Detect which cell encompasses the target text, then output its [x, y] center coordinate. 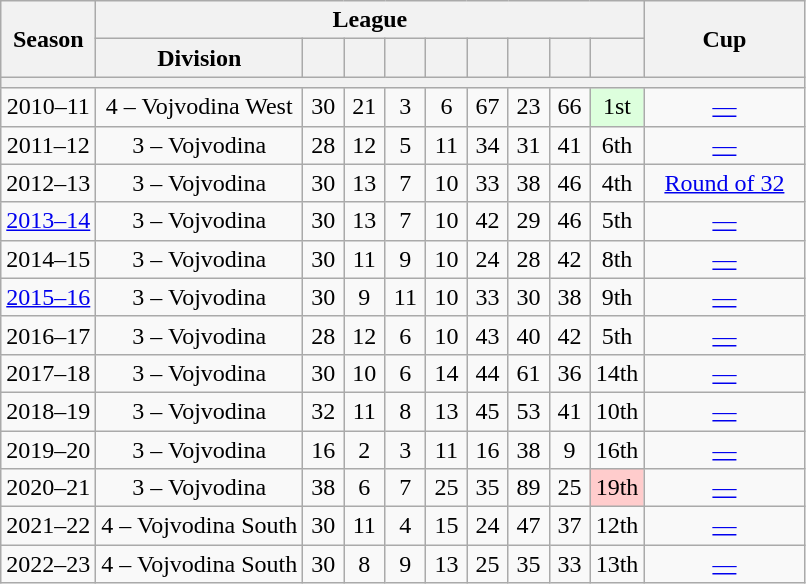
Division [200, 58]
2021–22 [48, 526]
19th [617, 488]
44 [488, 373]
15 [446, 526]
37 [570, 526]
16th [617, 449]
1st [617, 107]
2015–16 [48, 297]
2014–15 [48, 259]
Season [48, 39]
2016–17 [48, 335]
League [370, 20]
45 [488, 411]
13th [617, 564]
40 [528, 335]
2 [364, 449]
2022–23 [48, 564]
2017–18 [48, 373]
14 [446, 373]
12th [617, 526]
5 [406, 145]
89 [528, 488]
53 [528, 411]
2020–21 [48, 488]
4 [406, 526]
2019–20 [48, 449]
4th [617, 183]
8th [617, 259]
9th [617, 297]
14th [617, 373]
2011–12 [48, 145]
47 [528, 526]
34 [488, 145]
2010–11 [48, 107]
6th [617, 145]
66 [570, 107]
Round of 32 [724, 183]
32 [324, 411]
61 [528, 373]
2013–14 [48, 221]
29 [528, 221]
4 – Vojvodina West [200, 107]
Cup [724, 39]
36 [570, 373]
43 [488, 335]
2012–13 [48, 183]
21 [364, 107]
67 [488, 107]
23 [528, 107]
31 [528, 145]
10th [617, 411]
2018–19 [48, 411]
